Provide the (x, y) coordinate of the cell's center where the given text is located.  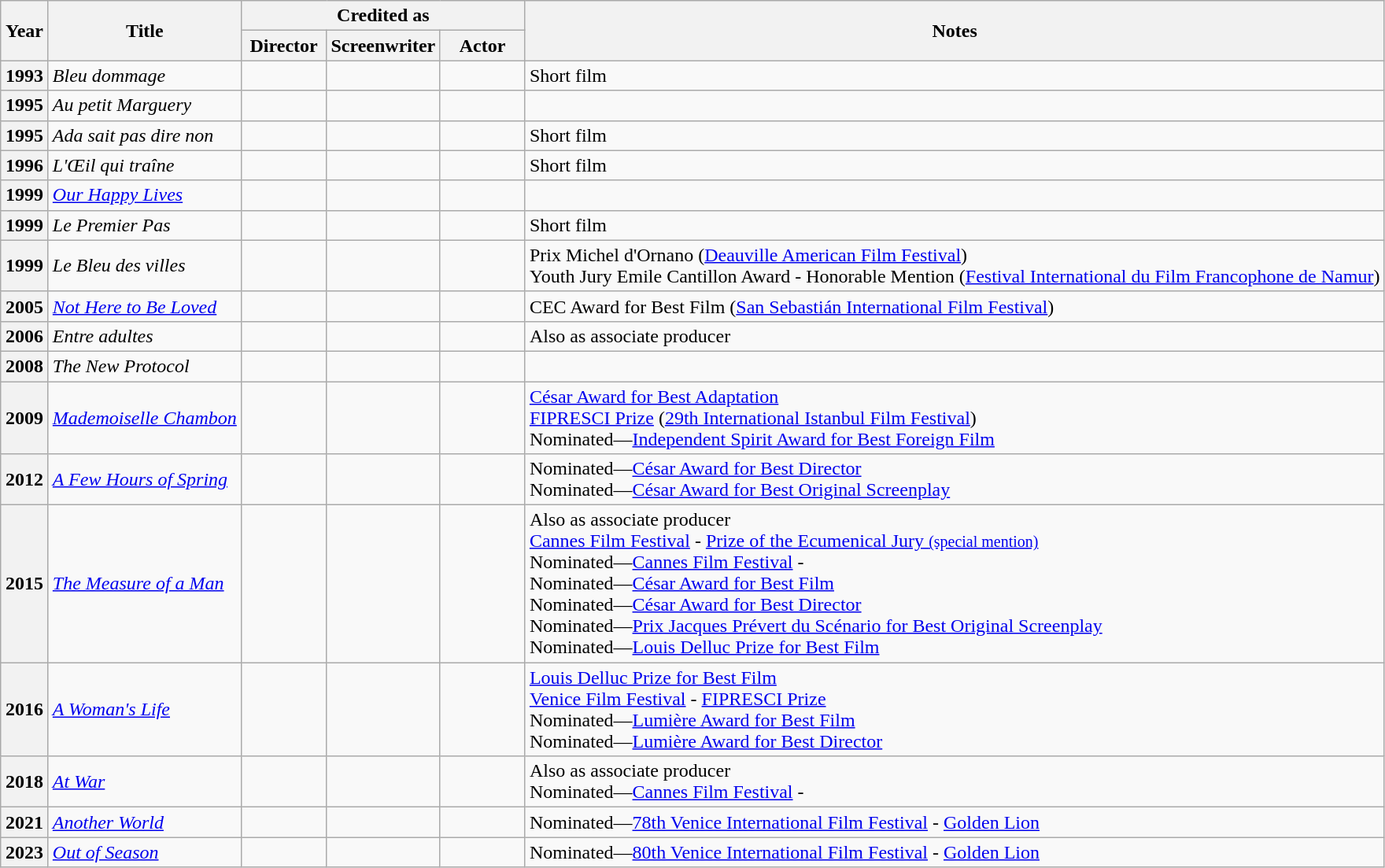
Au petit Marguery (145, 105)
2009 (25, 417)
Our Happy Lives (145, 195)
Title (145, 31)
2015 (25, 584)
Screenwriter (383, 46)
César Award for Best AdaptationFIPRESCI Prize (29th International Istanbul Film Festival)Nominated—Independent Spirit Award for Best Foreign Film (955, 417)
Louis Delluc Prize for Best FilmVenice Film Festival - FIPRESCI PrizeNominated—Lumière Award for Best FilmNominated—Lumière Award for Best Director (955, 710)
A Few Hours of Spring (145, 480)
A Woman's Life (145, 710)
Notes (955, 31)
Ada sait pas dire non (145, 135)
Not Here to Be Loved (145, 306)
Year (25, 31)
Credited as (382, 16)
The New Protocol (145, 366)
Out of Season (145, 852)
2023 (25, 852)
2006 (25, 336)
Mademoiselle Chambon (145, 417)
2021 (25, 822)
Nominated—78th Venice International Film Festival - Golden Lion (955, 822)
L'Œil qui traîne (145, 165)
Nominated—80th Venice International Film Festival - Golden Lion (955, 852)
Also as associate producerNominated—Cannes Film Festival - (955, 782)
1996 (25, 165)
Entre adultes (145, 336)
Le Bleu des villes (145, 266)
2018 (25, 782)
Also as associate producer (955, 336)
At War (145, 782)
Director (283, 46)
The Measure of a Man (145, 584)
1993 (25, 76)
Bleu dommage (145, 76)
CEC Award for Best Film (San Sebastián International Film Festival) (955, 306)
Nominated—César Award for Best DirectorNominated—César Award for Best Original Screenplay (955, 480)
2012 (25, 480)
2005 (25, 306)
2016 (25, 710)
Actor (483, 46)
2008 (25, 366)
Le Premier Pas (145, 225)
Another World (145, 822)
